Provide the [X, Y] coordinate of the cell's center where the given text is located.  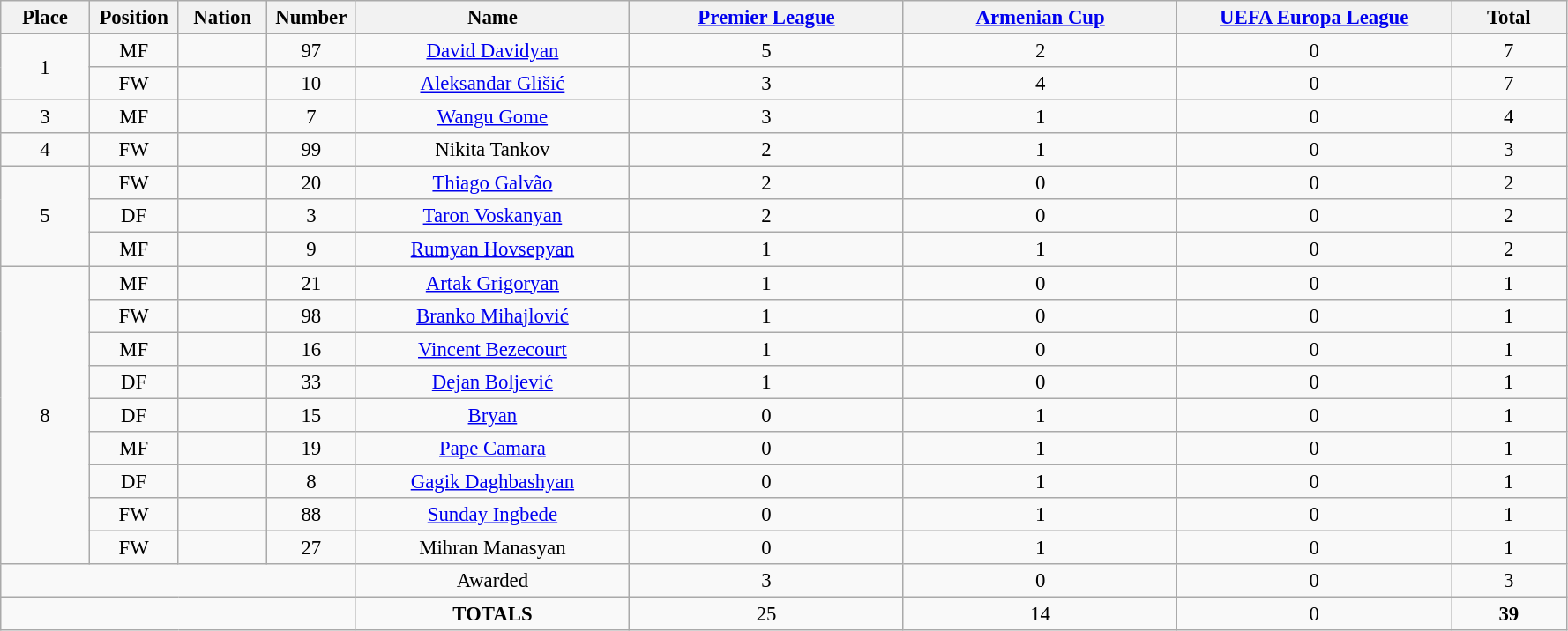
10 [312, 84]
Armenian Cup [1041, 18]
David Davidyan [492, 51]
88 [312, 515]
Awarded [492, 581]
Mihran Manasyan [492, 547]
Taron Voskanyan [492, 216]
Wangu Gome [492, 117]
33 [312, 382]
19 [312, 449]
9 [312, 249]
14 [1041, 614]
Bryan [492, 415]
Position [134, 18]
20 [312, 183]
Number [312, 18]
15 [312, 415]
Premier League [767, 18]
21 [312, 283]
Aleksandar Glišić [492, 84]
Nikita Tankov [492, 150]
Place [46, 18]
Branko Mihajlović [492, 315]
Sunday Ingbede [492, 515]
Thiago Galvão [492, 183]
Vincent Bezecourt [492, 349]
Pape Camara [492, 449]
27 [312, 547]
Dejan Boljević [492, 382]
UEFA Europa League [1314, 18]
97 [312, 51]
25 [767, 614]
99 [312, 150]
TOTALS [492, 614]
Total [1510, 18]
16 [312, 349]
39 [1510, 614]
Gagik Daghbashyan [492, 481]
98 [312, 315]
Nation [222, 18]
Name [492, 18]
Artak Grigoryan [492, 283]
Rumyan Hovsepyan [492, 249]
